Provide the (x, y) coordinate of the cell's center where the given text is located.  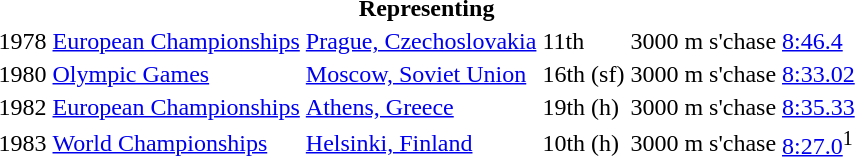
Prague, Czechoslovakia (421, 41)
Moscow, Soviet Union (421, 74)
16th (sf) (584, 74)
Athens, Greece (421, 107)
Olympic Games (176, 74)
19th (h) (584, 107)
11th (584, 41)
